Locate the cell with the specified text and output its (X, Y) center coordinate. 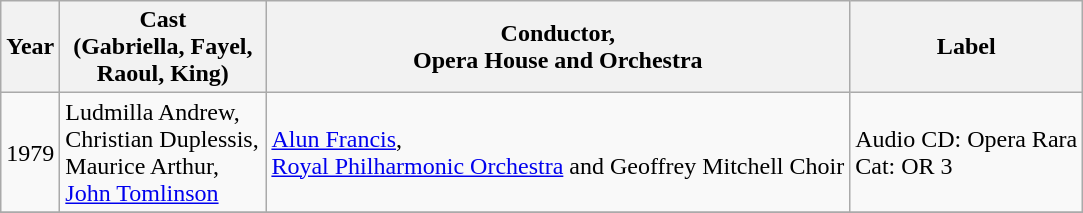
Alun Francis,Royal Philharmonic Orchestra and Geoffrey Mitchell Choir (558, 152)
1979 (30, 152)
Year (30, 47)
Ludmilla Andrew,Christian Duplessis,Maurice Arthur,John Tomlinson (163, 152)
Cast (Gabriella, Fayel, Raoul, King) (163, 47)
Label (966, 47)
Conductor,Opera House and Orchestra (558, 47)
Audio CD: Opera RaraCat: OR 3 (966, 152)
